Find where the given text appears and provide that cell's center as (X, Y) coordinate. 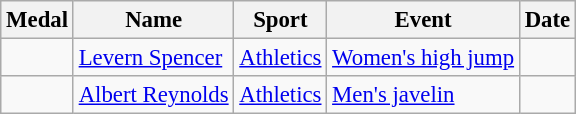
Event (424, 20)
Sport (280, 20)
Name (154, 20)
Levern Spencer (154, 58)
Women's high jump (424, 58)
Medal (38, 20)
Albert Reynolds (154, 95)
Date (547, 20)
Men's javelin (424, 95)
